Identify which cell holds the provided text, then report its [x, y] central coordinate. 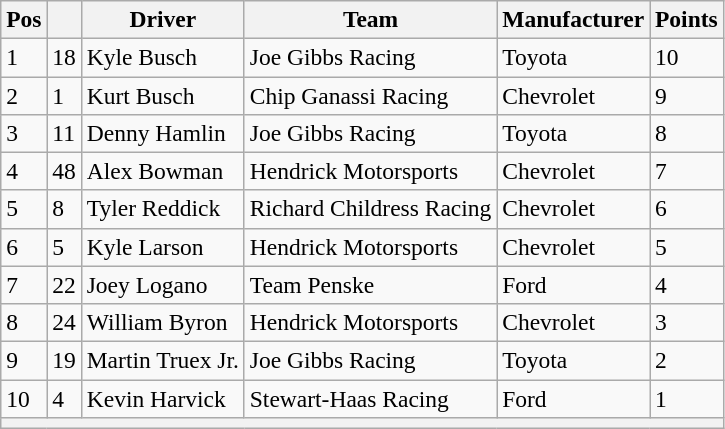
Team [370, 19]
Driver [162, 19]
48 [64, 171]
Alex Bowman [162, 171]
Denny Hamlin [162, 133]
Kurt Busch [162, 95]
24 [64, 322]
Martin Truex Jr. [162, 360]
Stewart-Haas Racing [370, 398]
Kyle Larson [162, 247]
22 [64, 285]
Kyle Busch [162, 57]
Points [687, 19]
Pos [24, 19]
Kevin Harvick [162, 398]
Manufacturer [574, 19]
11 [64, 133]
Joey Logano [162, 285]
Tyler Reddick [162, 209]
Chip Ganassi Racing [370, 95]
18 [64, 57]
William Byron [162, 322]
Team Penske [370, 285]
Richard Childress Racing [370, 209]
19 [64, 360]
